Search for the cell housing the specified text and yield its (X, Y) center coordinate. 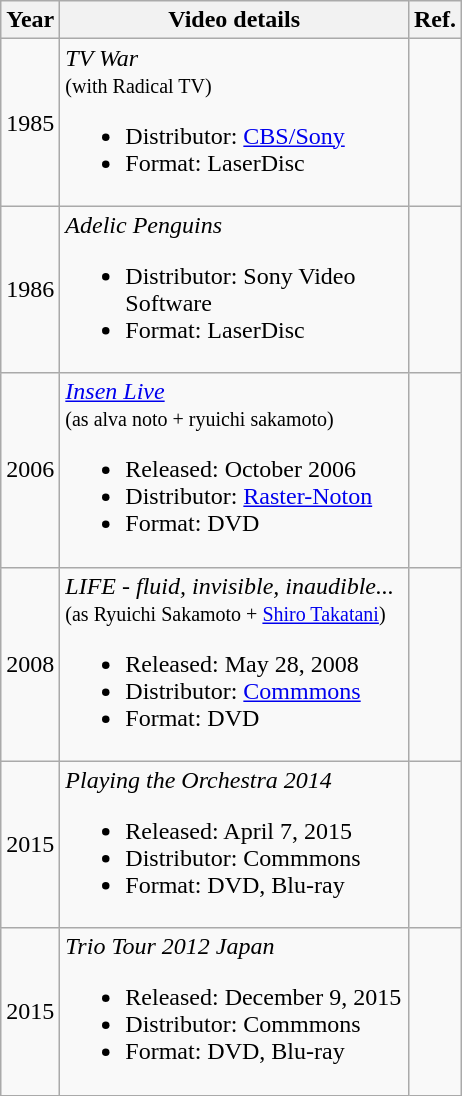
1986 (30, 290)
Trio Tour 2012 JapanReleased: December 9, 2015Distributor: CommmonsFormat: DVD, Blu-ray (234, 1012)
1985 (30, 122)
Video details (234, 20)
2006 (30, 470)
TV War(with Radical TV)Distributor: CBS/SonyFormat: LaserDisc (234, 122)
Insen Live(as alva noto + ryuichi sakamoto)Released: October 2006Distributor: Raster-NotonFormat: DVD (234, 470)
2008 (30, 664)
Ref. (434, 20)
LIFE - fluid, invisible, inaudible...(as Ryuichi Sakamoto + Shiro Takatani)Released: May 28, 2008Distributor: CommmonsFormat: DVD (234, 664)
Playing the Orchestra 2014Released: April 7, 2015Distributor: CommmonsFormat: DVD, Blu-ray (234, 844)
Year (30, 20)
Adelic PenguinsDistributor: Sony Video SoftwareFormat: LaserDisc (234, 290)
